Return [x, y] of the center of cell containing provided text 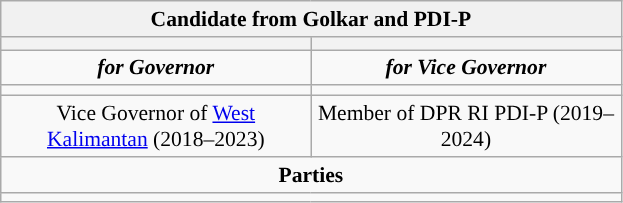
for Vice Governor [466, 68]
Candidate from Golkar and PDI-P [311, 19]
for Governor [156, 68]
Vice Governor of West Kalimantan (2018–2023) [156, 126]
Parties [311, 175]
Member of DPR RI PDI-P (2019–2024) [466, 126]
